Identify which cell holds the provided text, then report its (X, Y) central coordinate. 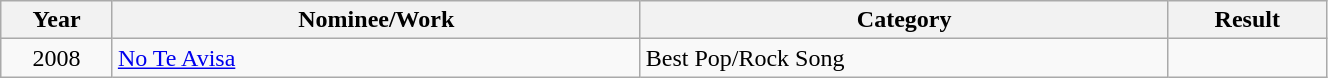
Nominee/Work (376, 20)
Category (904, 20)
Result (1247, 20)
Year (57, 20)
2008 (57, 58)
Best Pop/Rock Song (904, 58)
No Te Avisa (376, 58)
